Detect which cell encompasses the target text, then output its (x, y) center coordinate. 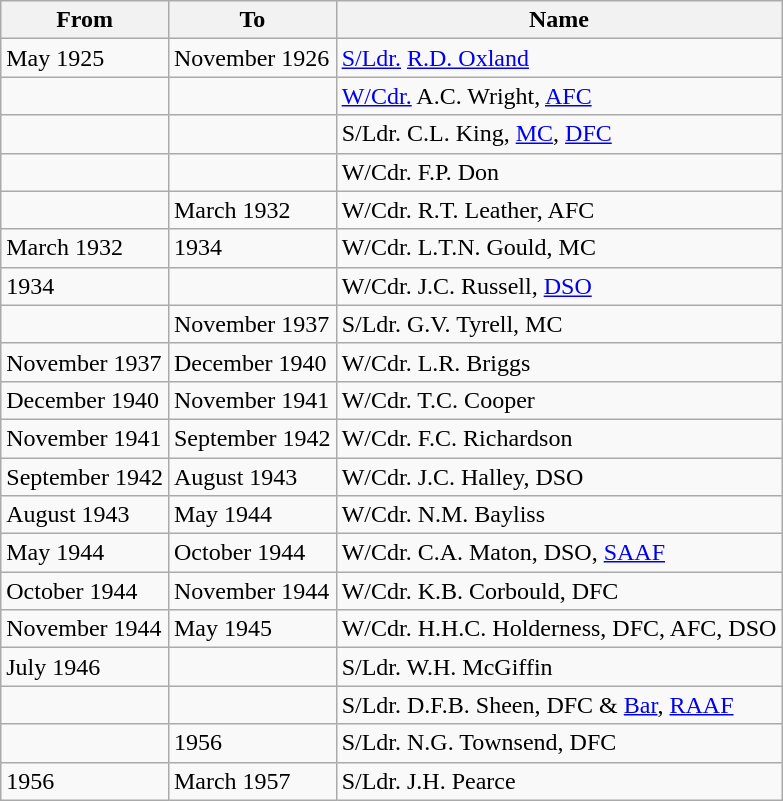
W/Cdr. C.A. Maton, DSO, SAAF (559, 553)
May 1925 (85, 58)
W/Cdr. N.M. Bayliss (559, 515)
W/Cdr. L.R. Briggs (559, 362)
S/Ldr. D.F.B. Sheen, DFC & Bar, RAAF (559, 705)
W/Cdr. H.H.C. Holderness, DFC, AFC, DSO (559, 629)
W/Cdr. T.C. Cooper (559, 400)
W/Cdr. F.C. Richardson (559, 438)
S/Ldr. J.H. Pearce (559, 781)
From (85, 20)
W/Cdr. J.C. Russell, DSO (559, 286)
May 1945 (252, 629)
S/Ldr. N.G. Townsend, DFC (559, 743)
S/Ldr. C.L. King, MC, DFC (559, 134)
July 1946 (85, 667)
W/Cdr. L.T.N. Gould, MC (559, 248)
S/Ldr. W.H. McGiffin (559, 667)
W/Cdr. A.C. Wright, AFC (559, 96)
W/Cdr. J.C. Halley, DSO (559, 477)
S/Ldr. G.V. Tyrell, MC (559, 324)
Name (559, 20)
W/Cdr. R.T. Leather, AFC (559, 210)
November 1926 (252, 58)
W/Cdr. F.P. Don (559, 172)
W/Cdr. K.B. Corbould, DFC (559, 591)
S/Ldr. R.D. Oxland (559, 58)
March 1957 (252, 781)
To (252, 20)
